For the text-containing cell, return its midpoint in [x, y] coordinate format. 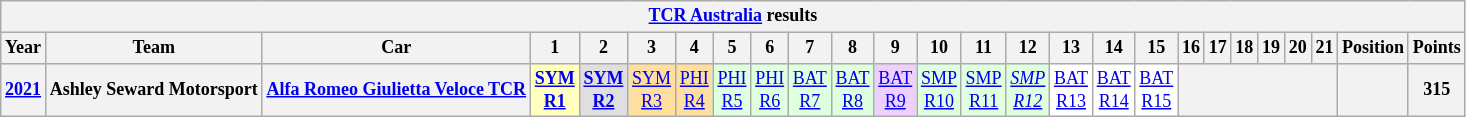
SMPR11 [984, 90]
PHIR5 [732, 90]
7 [810, 48]
1 [554, 48]
SMPR10 [940, 90]
BATR7 [810, 90]
17 [1218, 48]
9 [896, 48]
Ashley Seward Motorsport [154, 90]
13 [1072, 48]
Car [396, 48]
6 [770, 48]
Points [1436, 48]
TCR Australia results [733, 16]
2 [604, 48]
315 [1436, 90]
15 [1156, 48]
5 [732, 48]
3 [652, 48]
PHIR4 [694, 90]
Position [1374, 48]
BATR9 [896, 90]
14 [1114, 48]
SYMR1 [554, 90]
18 [1244, 48]
SYMR3 [652, 90]
11 [984, 48]
16 [1192, 48]
8 [852, 48]
Team [154, 48]
SYMR2 [604, 90]
Alfa Romeo Giulietta Veloce TCR [396, 90]
10 [940, 48]
Year [24, 48]
19 [1272, 48]
4 [694, 48]
12 [1028, 48]
BATR15 [1156, 90]
BATR14 [1114, 90]
2021 [24, 90]
20 [1298, 48]
21 [1324, 48]
BATR13 [1072, 90]
SMPR12 [1028, 90]
BATR8 [852, 90]
PHIR6 [770, 90]
